Determine the [X, Y] coordinate at the center of the cell enclosing the given text.  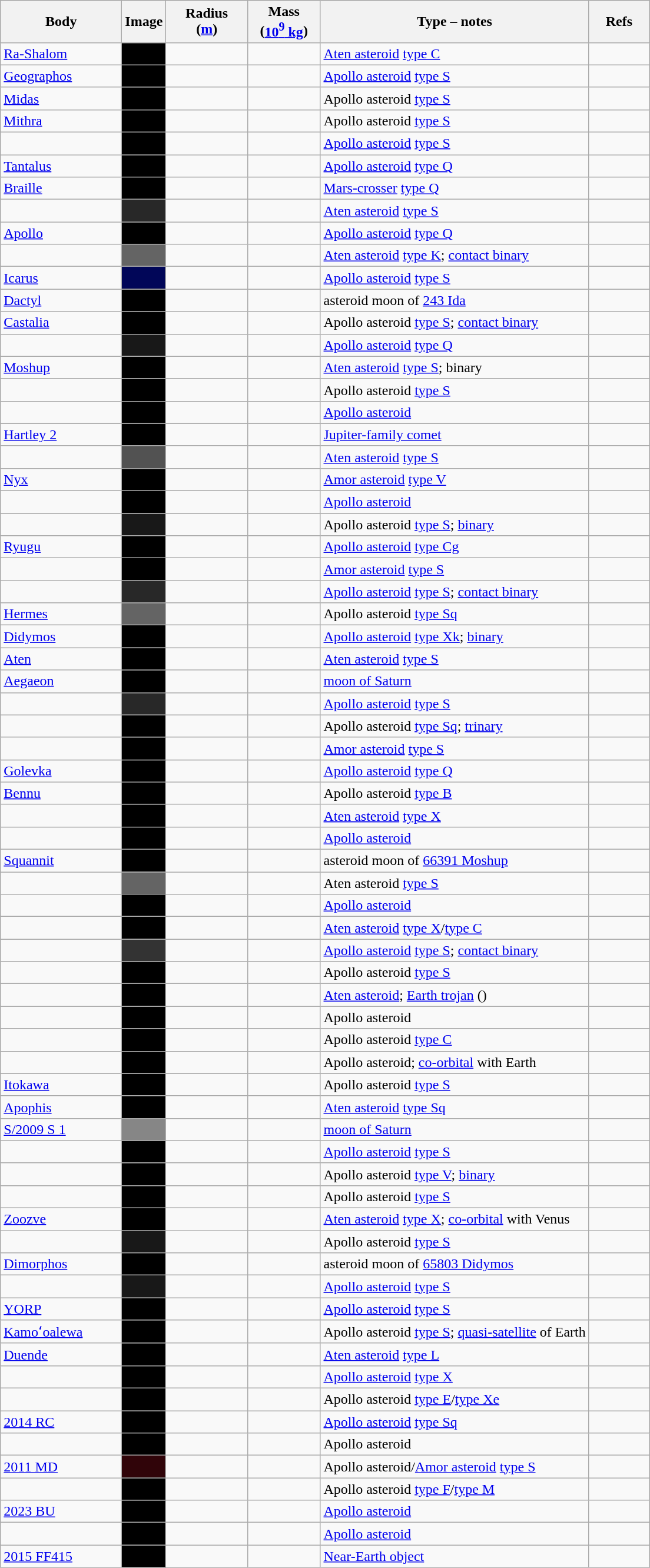
Apollo asteroid type X [455, 1377]
2023 BU [61, 1511]
Aten asteroid type X; co-orbital with Venus [455, 1219]
Aegaeon [61, 681]
2015 FF415 [61, 1556]
Apollo asteroid type F/type M [455, 1489]
Hermes [61, 614]
Ra-Shalom [61, 54]
Mars-crosser type Q [455, 188]
Aten asteroid type Sq [455, 1107]
2014 RC [61, 1422]
Apollo asteroid type S; binary [455, 525]
Midas [61, 98]
Apollo asteroid type B [455, 793]
YORP [61, 1309]
Apollo asteroid type C [455, 1040]
Aten [61, 659]
Aten asteroid type L [455, 1354]
Squannit [61, 861]
Apollo asteroid; co-orbital with Earth [455, 1062]
Bennu [61, 793]
Tantalus [61, 166]
Hartley 2 [61, 435]
asteroid moon of 66391 Moshup [455, 861]
Apophis [61, 1107]
Jupiter-family comet [455, 435]
Castalia [61, 323]
Geographos [61, 76]
Apollo asteroid type V; binary [455, 1174]
Zoozve [61, 1219]
Amor asteroid type V [455, 479]
Apollo asteroid type S; quasi-satellite of Earth [455, 1332]
Moshup [61, 367]
Ryugu [61, 547]
Dactyl [61, 300]
Aten asteroid type S; binary [455, 367]
Dimorphos [61, 1264]
Itokawa [61, 1085]
Apollo asteroid type Xk; binary [455, 637]
Aten asteroid type X [455, 816]
Didymos [61, 637]
asteroid moon of 243 Ida [455, 300]
Refs [619, 22]
Aten asteroid type X/type C [455, 928]
Mass(109 kg) [284, 22]
Mithra [61, 121]
Near-Earth object [455, 1556]
Apollo asteroid type E/type Xe [455, 1400]
Apollo asteroid/Amor asteroid type S [455, 1467]
Duende [61, 1354]
Kamoʻoalewa [61, 1332]
Apollo [61, 233]
S/2009 S 1 [61, 1129]
Aten asteroid; Earth trojan () [455, 995]
Body [61, 22]
Golevka [61, 771]
Image [144, 22]
Radius(m) [207, 22]
Aten asteroid type K; contact binary [455, 256]
Aten asteroid type C [455, 54]
Apollo asteroid type Sq; trinary [455, 726]
asteroid moon of 65803 Didymos [455, 1264]
Type – notes [455, 22]
2011 MD [61, 1467]
Icarus [61, 278]
Nyx [61, 479]
Apollo asteroid type Cg [455, 547]
Braille [61, 188]
